Scan for the cell matching the given text and deliver its (X, Y) coordinate at center. 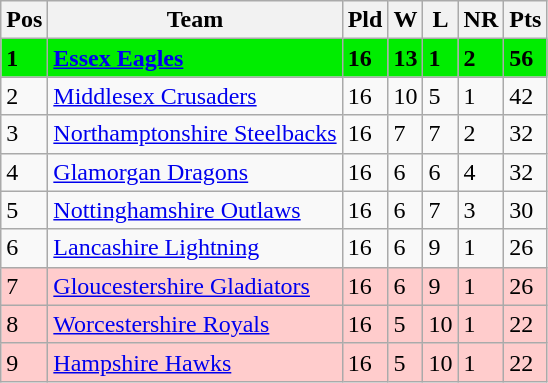
56 (526, 58)
Team (195, 20)
Pts (526, 20)
Lancashire Lightning (195, 248)
Worcestershire Royals (195, 324)
8 (24, 324)
NR (481, 20)
Pld (365, 20)
Glamorgan Dragons (195, 172)
Nottinghamshire Outlaws (195, 210)
Middlesex Crusaders (195, 96)
W (406, 20)
Northamptonshire Steelbacks (195, 134)
Pos (24, 20)
30 (526, 210)
Gloucestershire Gladiators (195, 286)
L (440, 20)
Hampshire Hawks (195, 362)
Essex Eagles (195, 58)
13 (406, 58)
42 (526, 96)
